Identify which cell holds the provided text, then report its (x, y) central coordinate. 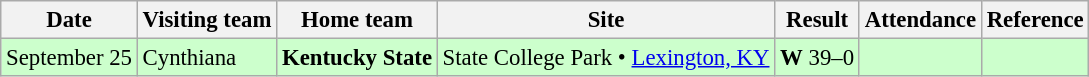
September 25 (69, 58)
Result (818, 20)
Kentucky State (358, 58)
Visiting team (206, 20)
Site (606, 20)
Home team (358, 20)
W 39–0 (818, 58)
Cynthiana (206, 58)
Attendance (920, 20)
Reference (1035, 20)
State College Park • Lexington, KY (606, 58)
Date (69, 20)
